Pinpoint the cell where the given text exists, returning its (X, Y) midpoint coordinate. 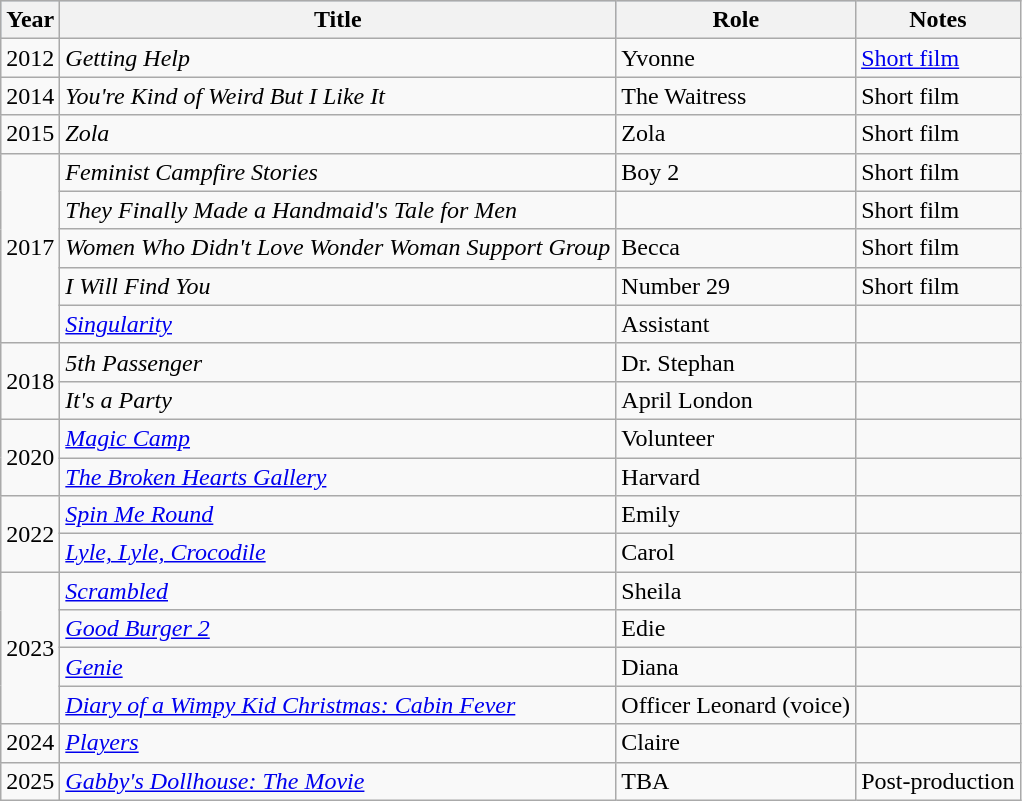
April London (736, 400)
Becca (736, 248)
2024 (30, 743)
2018 (30, 381)
Year (30, 20)
2012 (30, 58)
Boy 2 (736, 172)
Carol (736, 553)
Officer Leonard (voice) (736, 705)
Getting Help (338, 58)
2014 (30, 96)
Scrambled (338, 591)
Genie (338, 667)
You're Kind of Weird But I Like It (338, 96)
Post-production (938, 781)
Spin Me Round (338, 515)
Feminist Campfire Stories (338, 172)
It's a Party (338, 400)
Yvonne (736, 58)
2020 (30, 457)
Magic Camp (338, 438)
I Will Find You (338, 286)
2025 (30, 781)
The Broken Hearts Gallery (338, 477)
They Finally Made a Handmaid's Tale for Men (338, 210)
5th Passenger (338, 362)
Sheila (736, 591)
2015 (30, 134)
Title (338, 20)
Lyle, Lyle, Crocodile (338, 553)
The Waitress (736, 96)
Diary of a Wimpy Kid Christmas: Cabin Fever (338, 705)
Assistant (736, 324)
2017 (30, 248)
Singularity (338, 324)
TBA (736, 781)
Notes (938, 20)
2022 (30, 534)
Diana (736, 667)
Good Burger 2 (338, 629)
Number 29 (736, 286)
Emily (736, 515)
Players (338, 743)
Harvard (736, 477)
Women Who Didn't Love Wonder Woman Support Group (338, 248)
Dr. Stephan (736, 362)
Role (736, 20)
Gabby's Dollhouse: The Movie (338, 781)
Claire (736, 743)
Volunteer (736, 438)
2023 (30, 648)
Edie (736, 629)
